From the cell containing the given text, extract its center point as [x, y] coordinate. 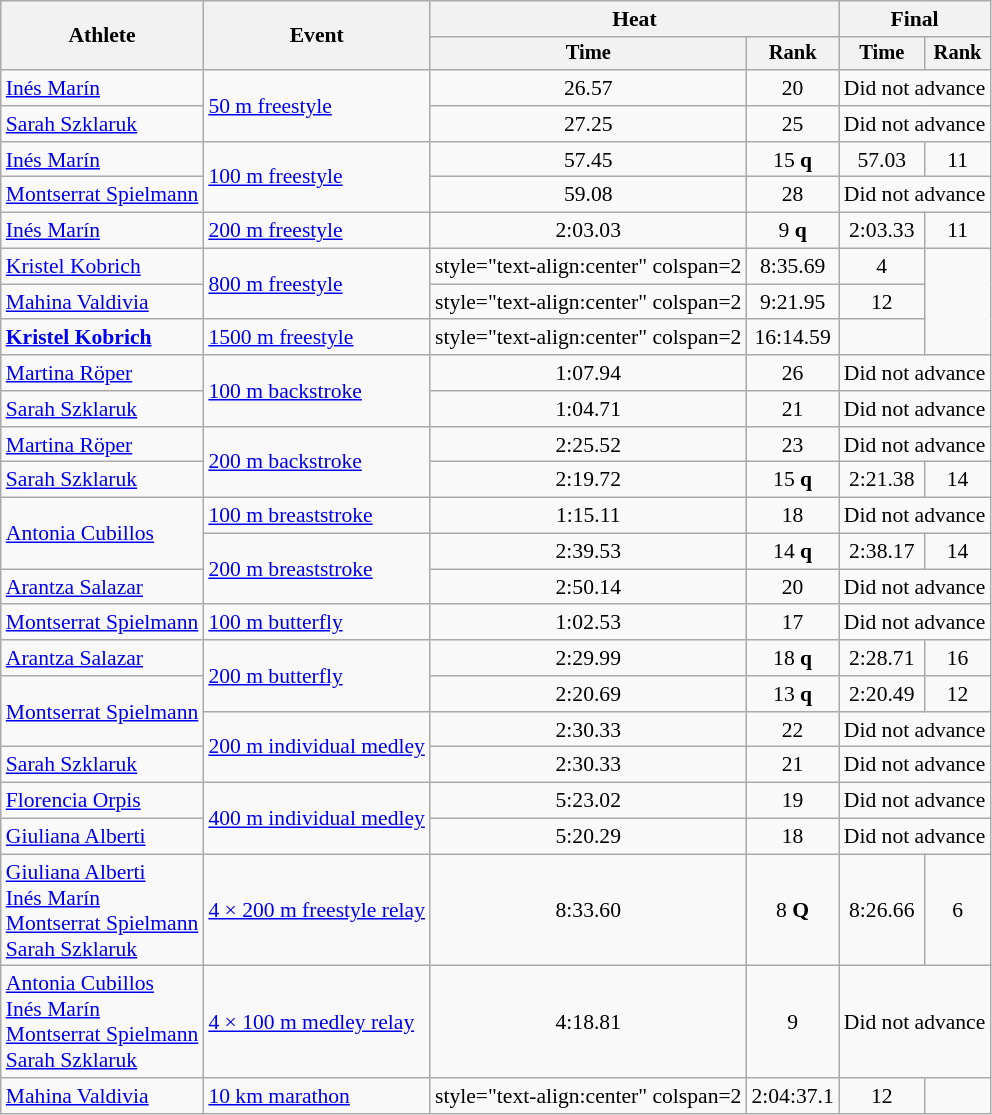
Final [915, 19]
16 [958, 658]
10 km marathon [316, 1096]
8:26.66 [882, 910]
5:23.02 [588, 801]
2:20.49 [882, 694]
400 m individual medley [316, 818]
2:19.72 [588, 480]
8:35.69 [792, 267]
26.57 [588, 88]
9:21.95 [792, 302]
2:39.53 [588, 552]
Athlete [102, 36]
4 [882, 267]
2:25.52 [588, 445]
Antonia CubillosInés MarínMontserrat SpielmannSarah Szklaruk [102, 1022]
2:29.99 [588, 658]
9 q [792, 231]
100 m freestyle [316, 178]
1:15.11 [588, 516]
16:14.59 [792, 338]
14 q [792, 552]
1500 m freestyle [316, 338]
19 [792, 801]
Florencia Orpis [102, 801]
2:21.38 [882, 480]
2:20.69 [588, 694]
200 m backstroke [316, 462]
17 [792, 623]
23 [792, 445]
1:04.71 [588, 409]
57.03 [882, 160]
Heat [634, 19]
800 m freestyle [316, 284]
4 × 100 m medley relay [316, 1022]
2:28.71 [882, 658]
4 × 200 m freestyle relay [316, 910]
Giuliana AlbertiInés MarínMontserrat SpielmannSarah Szklaruk [102, 910]
57.45 [588, 160]
100 m backstroke [316, 390]
Antonia Cubillos [102, 534]
22 [792, 730]
2:38.17 [882, 552]
2:04:37.1 [792, 1096]
100 m butterfly [316, 623]
Event [316, 36]
1:02.53 [588, 623]
59.08 [588, 195]
200 m butterfly [316, 676]
50 m freestyle [316, 106]
Giuliana Alberti [102, 837]
2:50.14 [588, 587]
25 [792, 124]
5:20.29 [588, 837]
18 q [792, 658]
26 [792, 373]
200 m breaststroke [316, 570]
1:07.94 [588, 373]
27.25 [588, 124]
100 m breaststroke [316, 516]
28 [792, 195]
8 Q [792, 910]
13 q [792, 694]
2:03.03 [588, 231]
200 m individual medley [316, 748]
6 [958, 910]
8:33.60 [588, 910]
4:18.81 [588, 1022]
2:03.33 [882, 231]
9 [792, 1022]
200 m freestyle [316, 231]
